Pinpoint the cell where the given text exists, returning its [X, Y] midpoint coordinate. 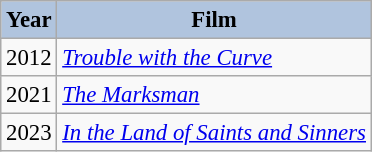
The Marksman [214, 95]
In the Land of Saints and Sinners [214, 133]
Film [214, 20]
2021 [29, 95]
2023 [29, 133]
Trouble with the Curve [214, 58]
2012 [29, 58]
Year [29, 20]
